Locate the cell with the specified text and output its (X, Y) center coordinate. 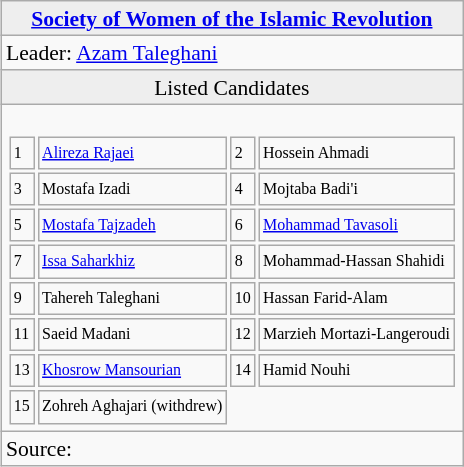
8 (242, 262)
Marzieh Mortazi-Langeroudi (356, 334)
6 (242, 226)
13 (22, 370)
Mostafa Izadi (132, 188)
Alireza Rajaei (132, 152)
Hamid Nouhi (356, 370)
3 (22, 188)
9 (22, 298)
10 (242, 298)
Zohreh Aghajari (withdrew) (132, 406)
Mojtaba Badi'i (356, 188)
7 (22, 262)
Saeid Madani (132, 334)
14 (242, 370)
12 (242, 334)
Tahereh Taleghani (132, 298)
11 (22, 334)
2 (242, 152)
15 (22, 406)
Issa Saharkhiz (132, 262)
Listed Candidates (232, 87)
Leader: Azam Taleghani (232, 52)
Society of Women of the Islamic Revolution (232, 18)
Khosrow Mansourian (132, 370)
Mohammad-Hassan Shahidi (356, 262)
Mostafa Tajzadeh (132, 226)
4 (242, 188)
Hossein Ahmadi (356, 152)
Hassan Farid-Alam (356, 298)
1 (22, 152)
5 (22, 226)
Mohammad Tavasoli (356, 226)
Source: (232, 449)
